Capture the cell that displays the provided text and extract its (X, Y) central coordinate. 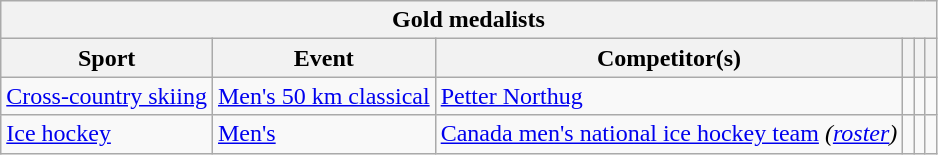
Men's (324, 134)
Men's 50 km classical (324, 96)
Competitor(s) (669, 58)
Canada men's national ice hockey team (roster) (669, 134)
Cross-country skiing (107, 96)
Event (324, 58)
Petter Northug (669, 96)
Sport (107, 58)
Gold medalists (468, 20)
Ice hockey (107, 134)
